Locate the cell with the specified text and output its (X, Y) center coordinate. 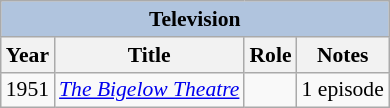
1951 (28, 90)
Title (149, 55)
Television (195, 19)
Role (270, 55)
Notes (343, 55)
1 episode (343, 90)
Year (28, 55)
The Bigelow Theatre (149, 90)
